Extract the [x, y] coordinate from the center of the cell holding the provided text.  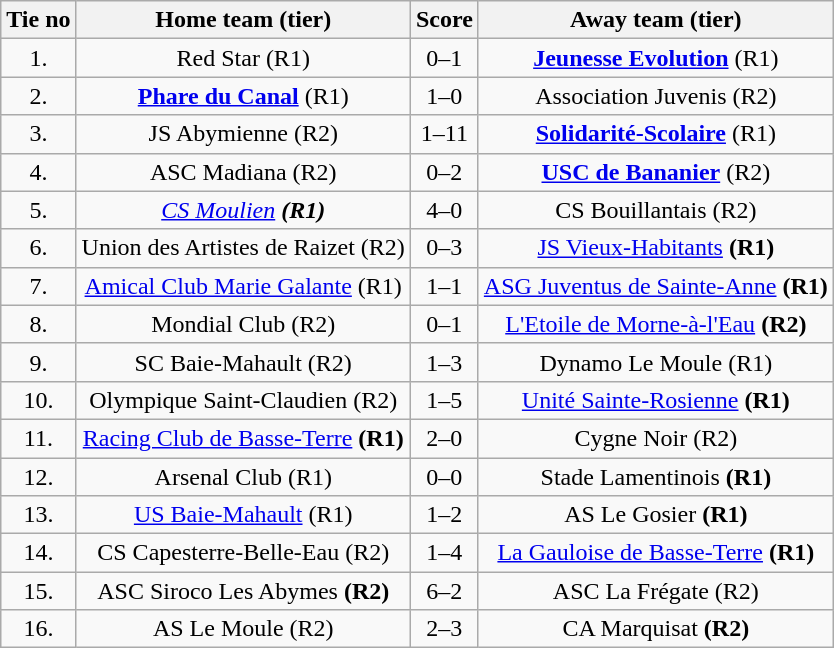
Racing Club de Basse-Terre (R1) [243, 438]
1–2 [444, 515]
Arsenal Club (R1) [243, 477]
Union des Artistes de Raizet (R2) [243, 248]
Mondial Club (R2) [243, 324]
Olympique Saint-Claudien (R2) [243, 400]
JS Vieux-Habitants (R1) [656, 248]
CA Marquisat (R2) [656, 629]
10. [38, 400]
ASC Siroco Les Abymes (R2) [243, 591]
1–11 [444, 134]
Dynamo Le Moule (R1) [656, 362]
12. [38, 477]
8. [38, 324]
13. [38, 515]
USC de Bananier (R2) [656, 172]
2–0 [444, 438]
Unité Sainte-Rosienne (R1) [656, 400]
15. [38, 591]
CS Moulien (R1) [243, 210]
6–2 [444, 591]
Score [444, 20]
Phare du Canal (R1) [243, 96]
ASC La Frégate (R2) [656, 591]
9. [38, 362]
1–4 [444, 553]
11. [38, 438]
7. [38, 286]
JS Abymienne (R2) [243, 134]
ASC Madiana (R2) [243, 172]
1–1 [444, 286]
5. [38, 210]
2. [38, 96]
Home team (tier) [243, 20]
AS Le Gosier (R1) [656, 515]
Solidarité-Scolaire (R1) [656, 134]
4–0 [444, 210]
1. [38, 58]
0–2 [444, 172]
Association Juvenis (R2) [656, 96]
CS Bouillantais (R2) [656, 210]
1–0 [444, 96]
4. [38, 172]
Red Star (R1) [243, 58]
1–3 [444, 362]
AS Le Moule (R2) [243, 629]
3. [38, 134]
0–3 [444, 248]
ASG Juventus de Sainte-Anne (R1) [656, 286]
2–3 [444, 629]
14. [38, 553]
Jeunesse Evolution (R1) [656, 58]
16. [38, 629]
Stade Lamentinois (R1) [656, 477]
1–5 [444, 400]
Cygne Noir (R2) [656, 438]
US Baie-Mahault (R1) [243, 515]
L'Etoile de Morne-à-l'Eau (R2) [656, 324]
Away team (tier) [656, 20]
SC Baie-Mahault (R2) [243, 362]
0–0 [444, 477]
Amical Club Marie Galante (R1) [243, 286]
6. [38, 248]
La Gauloise de Basse-Terre (R1) [656, 553]
CS Capesterre-Belle-Eau (R2) [243, 553]
Tie no [38, 20]
